Identify which cell holds the provided text, then report its [X, Y] central coordinate. 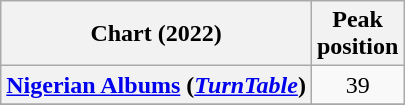
Peakposition [357, 34]
Nigerian Albums (TurnTable) [156, 85]
Chart (2022) [156, 34]
39 [357, 85]
